Scan for the cell matching the given text and deliver its [x, y] coordinate at center. 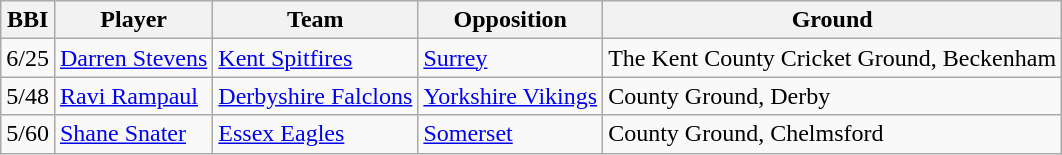
Kent Spitfires [316, 58]
Essex Eagles [316, 134]
County Ground, Chelmsford [832, 134]
Ground [832, 20]
County Ground, Derby [832, 96]
Team [316, 20]
BBI [28, 20]
Derbyshire Falclons [316, 96]
Darren Stevens [133, 58]
The Kent County Cricket Ground, Beckenham [832, 58]
Ravi Rampaul [133, 96]
6/25 [28, 58]
Yorkshire Vikings [510, 96]
Shane Snater [133, 134]
Opposition [510, 20]
Surrey [510, 58]
Somerset [510, 134]
5/48 [28, 96]
5/60 [28, 134]
Player [133, 20]
